Search for the cell housing the specified text and yield its [X, Y] center coordinate. 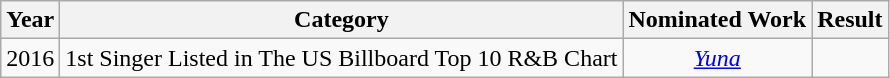
Category [342, 20]
2016 [30, 58]
Year [30, 20]
Nominated Work [718, 20]
Result [850, 20]
Yuna [718, 58]
1st Singer Listed in The US Billboard Top 10 R&B Chart [342, 58]
